Capture the cell that displays the provided text and extract its [x, y] central coordinate. 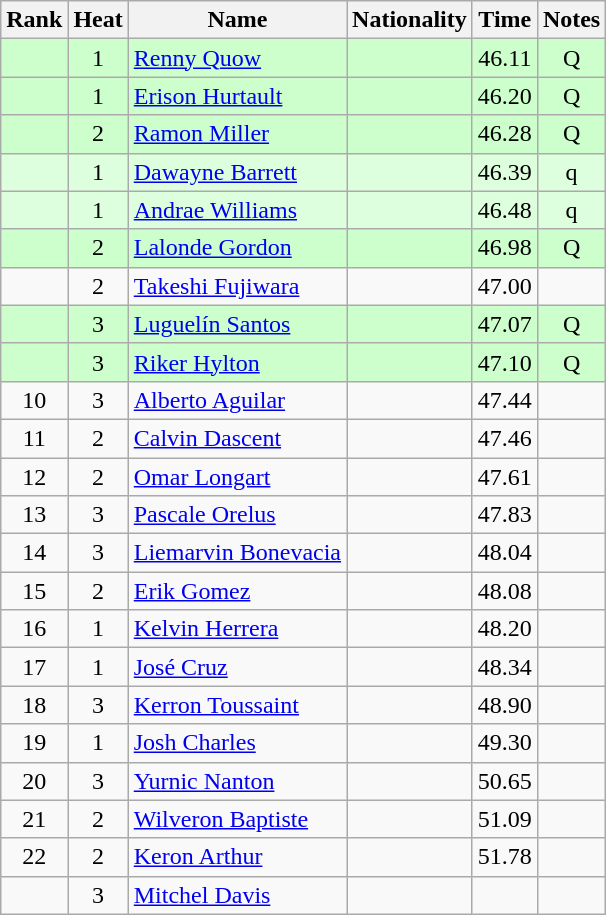
Mitchel Davis [237, 895]
46.11 [504, 58]
Erik Gomez [237, 591]
Time [504, 20]
Name [237, 20]
20 [34, 781]
Heat [98, 20]
47.46 [504, 438]
46.39 [504, 172]
Wilveron Baptiste [237, 819]
22 [34, 857]
48.04 [504, 553]
Dawayne Barrett [237, 172]
50.65 [504, 781]
Lalonde Gordon [237, 248]
51.09 [504, 819]
Alberto Aguilar [237, 400]
José Cruz [237, 667]
Riker Hylton [237, 362]
48.08 [504, 591]
46.98 [504, 248]
Takeshi Fujiwara [237, 286]
Kelvin Herrera [237, 629]
47.61 [504, 477]
Ramon Miller [237, 134]
48.34 [504, 667]
12 [34, 477]
Yurnic Nanton [237, 781]
Andrae Williams [237, 210]
46.48 [504, 210]
16 [34, 629]
Notes [571, 20]
48.90 [504, 705]
46.28 [504, 134]
Luguelín Santos [237, 324]
49.30 [504, 743]
Keron Arthur [237, 857]
15 [34, 591]
47.44 [504, 400]
Nationality [410, 20]
Renny Quow [237, 58]
48.20 [504, 629]
47.83 [504, 515]
Pascale Orelus [237, 515]
11 [34, 438]
Josh Charles [237, 743]
Rank [34, 20]
21 [34, 819]
47.10 [504, 362]
14 [34, 553]
Erison Hurtault [237, 96]
17 [34, 667]
47.07 [504, 324]
13 [34, 515]
Kerron Toussaint [237, 705]
51.78 [504, 857]
18 [34, 705]
Calvin Dascent [237, 438]
46.20 [504, 96]
10 [34, 400]
Liemarvin Bonevacia [237, 553]
47.00 [504, 286]
Omar Longart [237, 477]
19 [34, 743]
